Return the [X, Y] coordinate for the center point of the cell that contains the specified text.  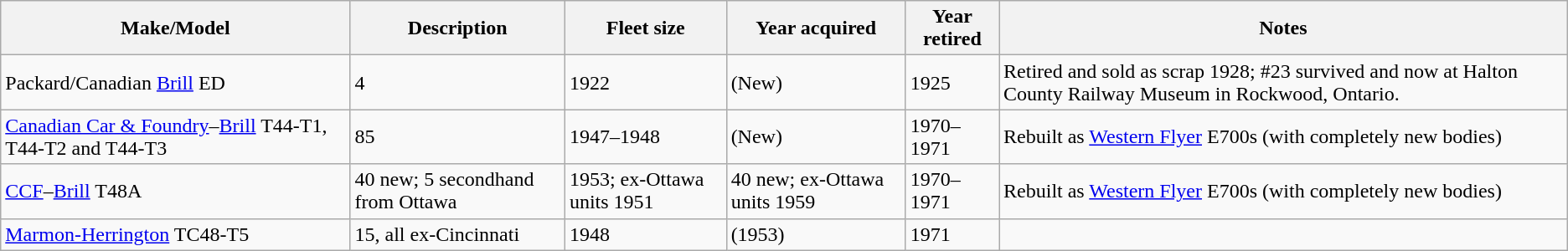
1948 [645, 234]
CCF–Brill T48A [176, 191]
Description [457, 28]
Canadian Car & Foundry–Brill T44-T1, T44-T2 and T44-T3 [176, 137]
Make/Model [176, 28]
40 new; ex-Ottawa units 1959 [816, 191]
Marmon-Herrington TC48-T5 [176, 234]
1953; ex-Ottawa units 1951 [645, 191]
85 [457, 137]
(1953) [816, 234]
Packard/Canadian Brill ED [176, 82]
Year retired [952, 28]
4 [457, 82]
Notes [1283, 28]
15, all ex-Cincinnati [457, 234]
40 new; 5 secondhand from Ottawa [457, 191]
1922 [645, 82]
1947–1948 [645, 137]
Fleet size [645, 28]
Retired and sold as scrap 1928; #23 survived and now at Halton County Railway Museum in Rockwood, Ontario. [1283, 82]
Year acquired [816, 28]
1971 [952, 234]
1925 [952, 82]
